Capture the cell that displays the provided text and extract its [x, y] central coordinate. 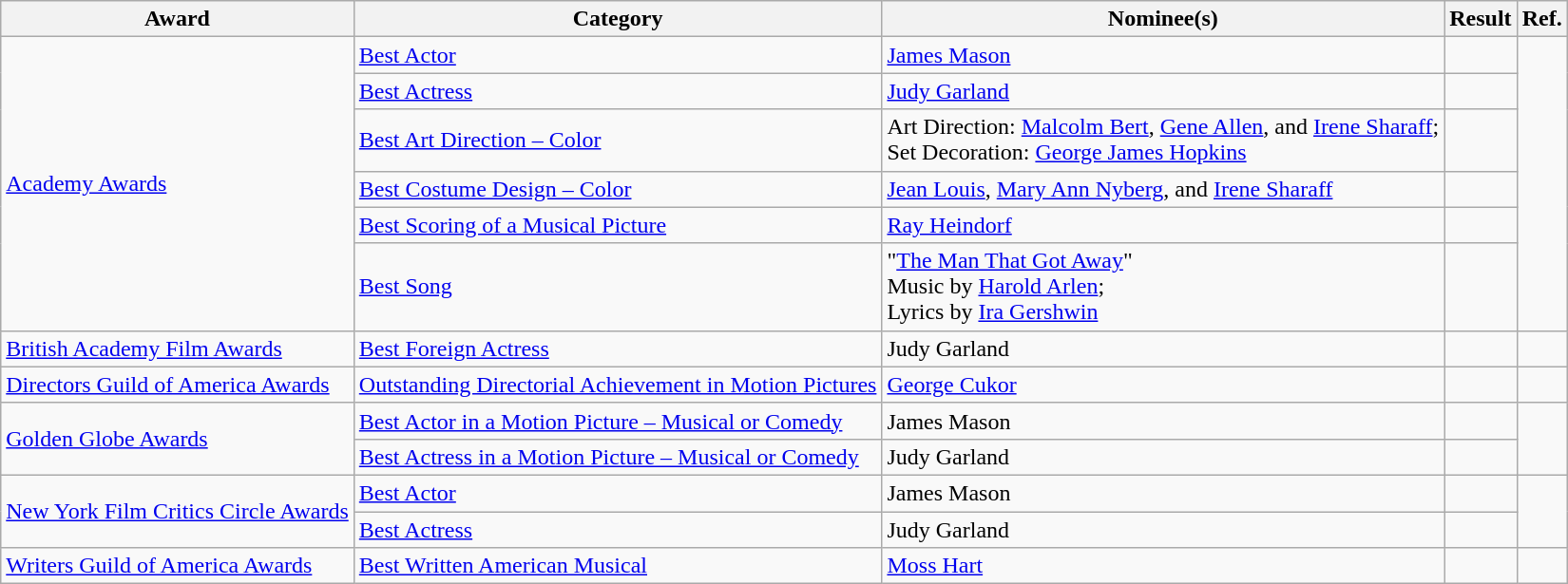
Golden Globe Awards [178, 439]
Best Actor in a Motion Picture – Musical or Comedy [618, 421]
Best Song [618, 287]
"The Man That Got Away" Music by Harold Arlen; Lyrics by Ira Gershwin [1163, 287]
Award [178, 19]
Best Scoring of a Musical Picture [618, 225]
Writers Guild of America Awards [178, 566]
Ray Heindorf [1163, 225]
Nominee(s) [1163, 19]
Best Costume Design – Color [618, 189]
Ref. [1541, 19]
Category [618, 19]
Best Foreign Actress [618, 349]
Best Actress in a Motion Picture – Musical or Comedy [618, 457]
George Cukor [1163, 385]
Academy Awards [178, 184]
Directors Guild of America Awards [178, 385]
Moss Hart [1163, 566]
Outstanding Directorial Achievement in Motion Pictures [618, 385]
New York Film Critics Circle Awards [178, 511]
Best Written American Musical [618, 566]
Result [1481, 19]
Best Art Direction – Color [618, 141]
British Academy Film Awards [178, 349]
Art Direction: Malcolm Bert, Gene Allen, and Irene Sharaff; Set Decoration: George James Hopkins [1163, 141]
Jean Louis, Mary Ann Nyberg, and Irene Sharaff [1163, 189]
